Output the (x, y) coordinate of the center of the cell containing the given text.  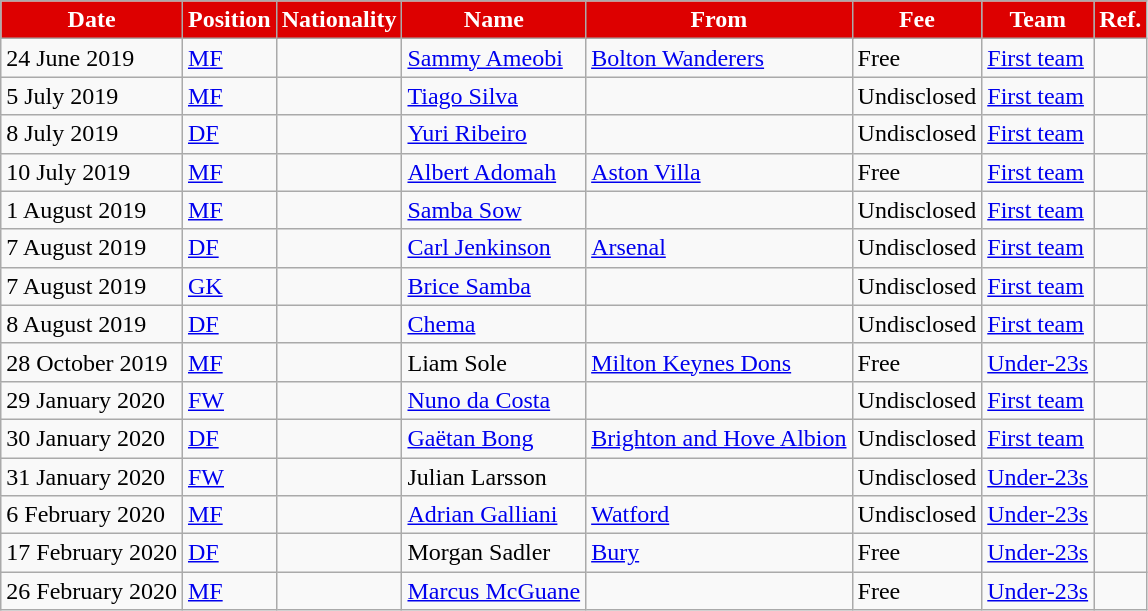
Bury (719, 553)
Yuri Ribeiro (494, 134)
Gaëtan Bong (494, 438)
Samba Sow (494, 210)
Tiago Silva (494, 96)
17 February 2020 (92, 553)
Adrian Galliani (494, 515)
Date (92, 20)
1 August 2019 (92, 210)
Milton Keynes Dons (719, 362)
Carl Jenkinson (494, 248)
6 February 2020 (92, 515)
29 January 2020 (92, 400)
Bolton Wanderers (719, 58)
Nationality (339, 20)
Morgan Sadler (494, 553)
26 February 2020 (92, 591)
5 July 2019 (92, 96)
Ref. (1120, 20)
24 June 2019 (92, 58)
Liam Sole (494, 362)
Chema (494, 324)
Name (494, 20)
From (719, 20)
Position (229, 20)
Nuno da Costa (494, 400)
Sammy Ameobi (494, 58)
30 January 2020 (92, 438)
Marcus McGuane (494, 591)
8 August 2019 (92, 324)
Arsenal (719, 248)
Aston Villa (719, 172)
28 October 2019 (92, 362)
Watford (719, 515)
Brice Samba (494, 286)
Julian Larsson (494, 477)
GK (229, 286)
10 July 2019 (92, 172)
Brighton and Hove Albion (719, 438)
8 July 2019 (92, 134)
Team (1038, 20)
Fee (917, 20)
Albert Adomah (494, 172)
31 January 2020 (92, 477)
